Provide the (X, Y) coordinate of the cell's center where the given text is located.  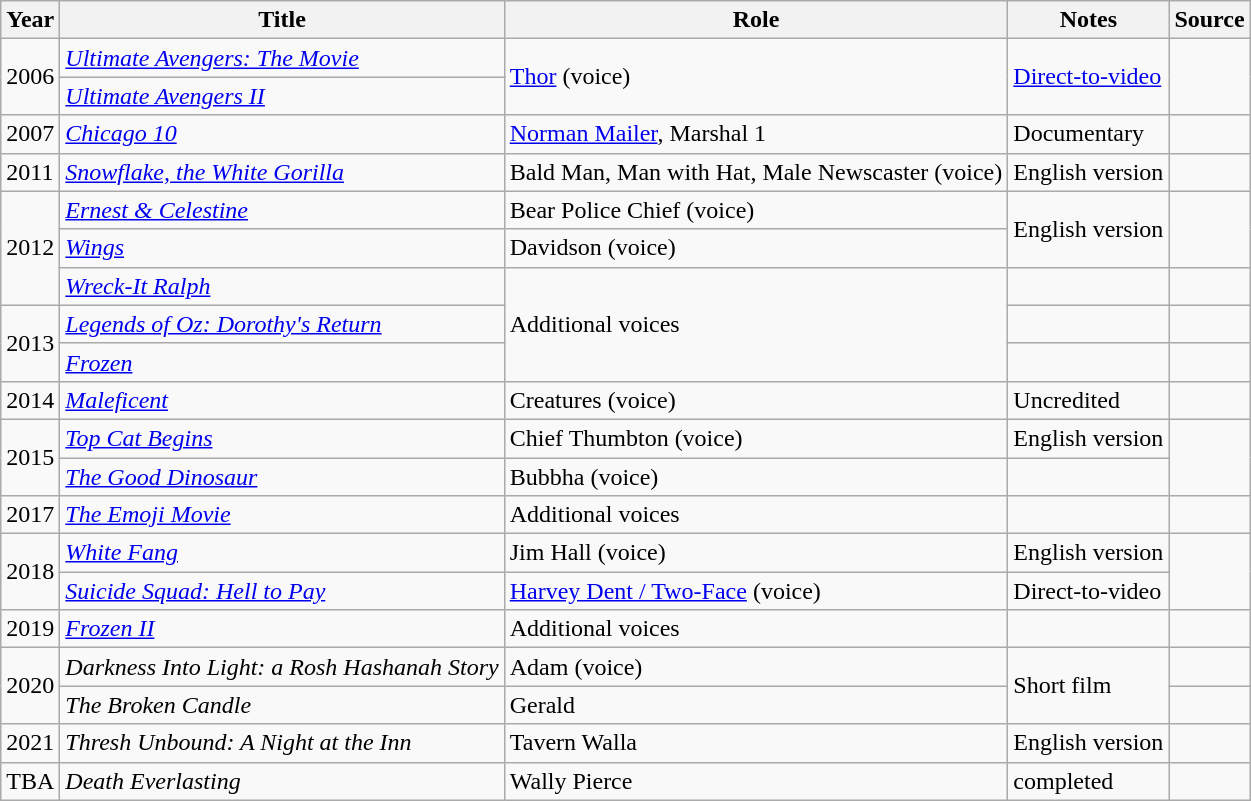
Norman Mailer, Marshal 1 (756, 134)
Adam (voice) (756, 667)
Thresh Unbound: A Night at the Inn (282, 743)
Creatures (voice) (756, 400)
Notes (1088, 20)
The Broken Candle (282, 705)
Maleficent (282, 400)
2017 (30, 515)
The Emoji Movie (282, 515)
Short film (1088, 686)
Jim Hall (voice) (756, 553)
Top Cat Begins (282, 438)
Wreck-It Ralph (282, 286)
Harvey Dent / Two-Face (voice) (756, 591)
Role (756, 20)
2021 (30, 743)
Death Everlasting (282, 781)
Title (282, 20)
Davidson (voice) (756, 248)
Thor (voice) (756, 77)
Ultimate Avengers II (282, 96)
Suicide Squad: Hell to Pay (282, 591)
2006 (30, 77)
2014 (30, 400)
Uncredited (1088, 400)
White Fang (282, 553)
2015 (30, 457)
2013 (30, 343)
2007 (30, 134)
2018 (30, 572)
Snowflake, the White Gorilla (282, 172)
Frozen II (282, 629)
2012 (30, 248)
Year (30, 20)
Gerald (756, 705)
Source (1210, 20)
Ultimate Avengers: The Movie (282, 58)
Tavern Walla (756, 743)
2011 (30, 172)
TBA (30, 781)
Frozen (282, 362)
Wings (282, 248)
Wally Pierce (756, 781)
Chicago 10 (282, 134)
The Good Dinosaur (282, 477)
Bear Police Chief (voice) (756, 210)
completed (1088, 781)
Legends of Oz: Dorothy's Return (282, 324)
Bald Man, Man with Hat, Male Newscaster (voice) (756, 172)
Bubbha (voice) (756, 477)
Darkness Into Light: a Rosh Hashanah Story (282, 667)
2019 (30, 629)
Chief Thumbton (voice) (756, 438)
Documentary (1088, 134)
Ernest & Celestine (282, 210)
2020 (30, 686)
